Pinpoint the cell where the given text exists, returning its [X, Y] midpoint coordinate. 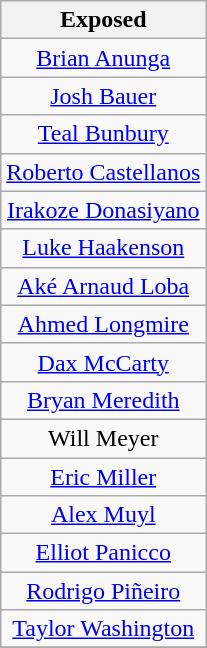
Taylor Washington [104, 629]
Dax McCarty [104, 362]
Josh Bauer [104, 96]
Teal Bunbury [104, 134]
Aké Arnaud Loba [104, 286]
Exposed [104, 20]
Irakoze Donasiyano [104, 210]
Eric Miller [104, 477]
Brian Anunga [104, 58]
Elliot Panicco [104, 553]
Rodrigo Piñeiro [104, 591]
Ahmed Longmire [104, 324]
Will Meyer [104, 438]
Bryan Meredith [104, 400]
Roberto Castellanos [104, 172]
Luke Haakenson [104, 248]
Alex Muyl [104, 515]
